Extract the (x, y) coordinate from the center of the cell holding the provided text.  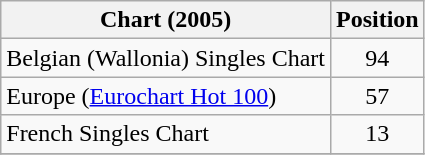
94 (377, 58)
57 (377, 96)
Position (377, 20)
13 (377, 134)
Europe (Eurochart Hot 100) (166, 96)
Chart (2005) (166, 20)
Belgian (Wallonia) Singles Chart (166, 58)
French Singles Chart (166, 134)
